Determine the [x, y] coordinate at the center of the cell enclosing the given text.  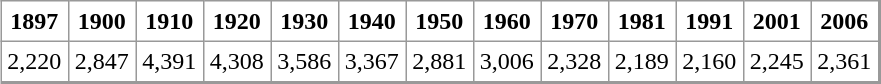
1950 [440, 21]
2,328 [574, 62]
1991 [710, 21]
1960 [507, 21]
1897 [34, 21]
3,586 [304, 62]
2,160 [710, 62]
2006 [844, 21]
1970 [574, 21]
1910 [170, 21]
1940 [372, 21]
4,391 [170, 62]
1981 [642, 21]
1930 [304, 21]
3,367 [372, 62]
2,189 [642, 62]
2,847 [102, 62]
2,881 [440, 62]
2,361 [844, 62]
1900 [102, 21]
2,245 [777, 62]
3,006 [507, 62]
4,308 [237, 62]
2,220 [34, 62]
2001 [777, 21]
1920 [237, 21]
